Capture the cell that displays the provided text and extract its [x, y] central coordinate. 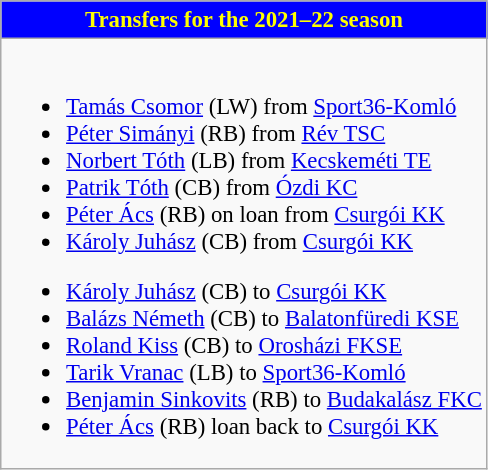
Transfers for the 2021–22 season [244, 20]
